For the text-containing cell, return its midpoint in [X, Y] coordinate format. 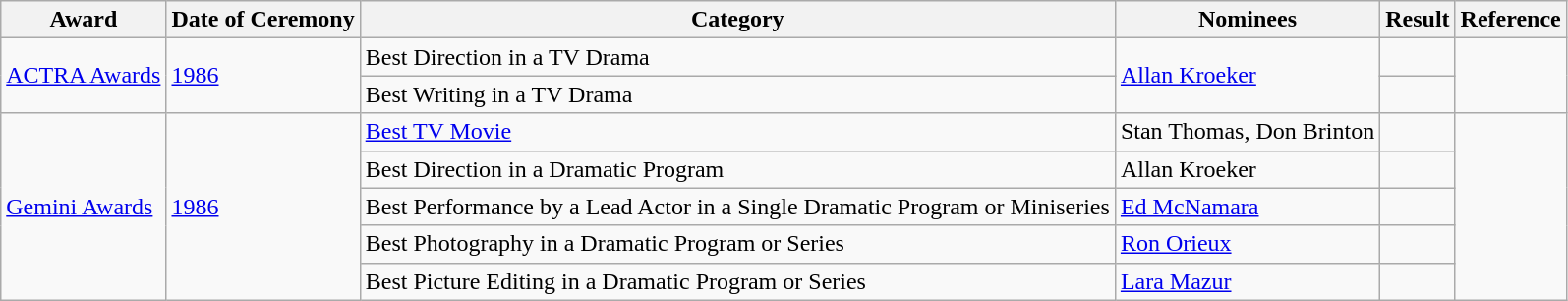
Reference [1510, 20]
ACTRA Awards [84, 76]
Category [737, 20]
Best Photography in a Dramatic Program or Series [737, 244]
Best Writing in a TV Drama [737, 94]
Gemini Awards [84, 207]
Lara Mazur [1247, 281]
Date of Ceremony [263, 20]
Best Direction in a TV Drama [737, 57]
Best Picture Editing in a Dramatic Program or Series [737, 281]
Award [84, 20]
Best Direction in a Dramatic Program [737, 169]
Best TV Movie [737, 132]
Result [1418, 20]
Ed McNamara [1247, 207]
Nominees [1247, 20]
Stan Thomas, Don Brinton [1247, 132]
Ron Orieux [1247, 244]
Best Performance by a Lead Actor in a Single Dramatic Program or Miniseries [737, 207]
